Pinpoint the cell where the given text exists, returning its [x, y] midpoint coordinate. 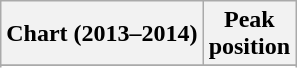
Chart (2013–2014) [102, 34]
Peakposition [249, 34]
